Output the [X, Y] coordinate of the center of the cell containing the given text.  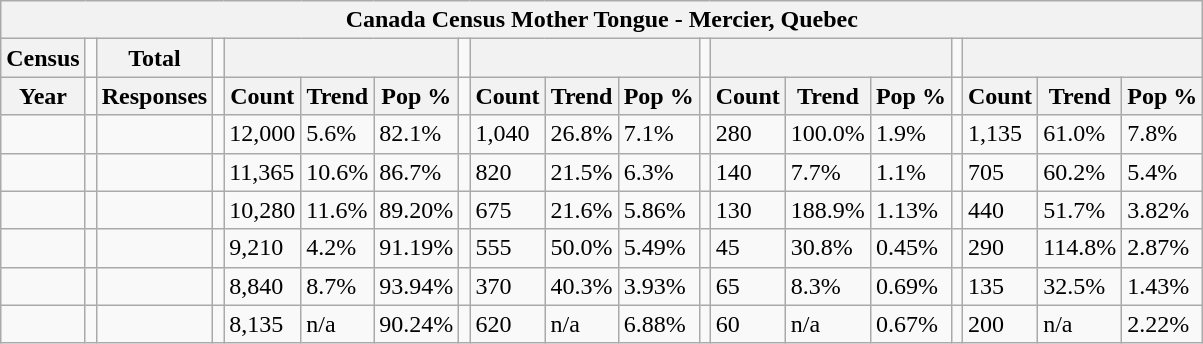
188.9% [828, 210]
200 [1000, 324]
8,135 [262, 324]
5.4% [1162, 172]
7.1% [658, 134]
5.49% [658, 248]
89.20% [416, 210]
6.88% [658, 324]
51.7% [1080, 210]
11.6% [338, 210]
Responses [154, 96]
1.1% [910, 172]
90.24% [416, 324]
21.5% [582, 172]
50.0% [582, 248]
9,210 [262, 248]
555 [508, 248]
1,040 [508, 134]
7.7% [828, 172]
45 [748, 248]
21.6% [582, 210]
100.0% [828, 134]
1.13% [910, 210]
Total [154, 58]
620 [508, 324]
135 [1000, 286]
Census [43, 58]
1,135 [1000, 134]
0.69% [910, 286]
5.86% [658, 210]
91.19% [416, 248]
3.93% [658, 286]
60 [748, 324]
5.6% [338, 134]
32.5% [1080, 286]
705 [1000, 172]
1.43% [1162, 286]
290 [1000, 248]
61.0% [1080, 134]
82.1% [416, 134]
86.7% [416, 172]
8.3% [828, 286]
Canada Census Mother Tongue - Mercier, Quebec [602, 20]
140 [748, 172]
130 [748, 210]
30.8% [828, 248]
2.22% [1162, 324]
65 [748, 286]
4.2% [338, 248]
1.9% [910, 134]
280 [748, 134]
10.6% [338, 172]
8,840 [262, 286]
675 [508, 210]
7.8% [1162, 134]
0.67% [910, 324]
12,000 [262, 134]
820 [508, 172]
6.3% [658, 172]
Year [43, 96]
0.45% [910, 248]
370 [508, 286]
60.2% [1080, 172]
440 [1000, 210]
114.8% [1080, 248]
11,365 [262, 172]
26.8% [582, 134]
93.94% [416, 286]
8.7% [338, 286]
40.3% [582, 286]
2.87% [1162, 248]
10,280 [262, 210]
3.82% [1162, 210]
